Provide the [x, y] coordinate of the cell's center where the given text is located.  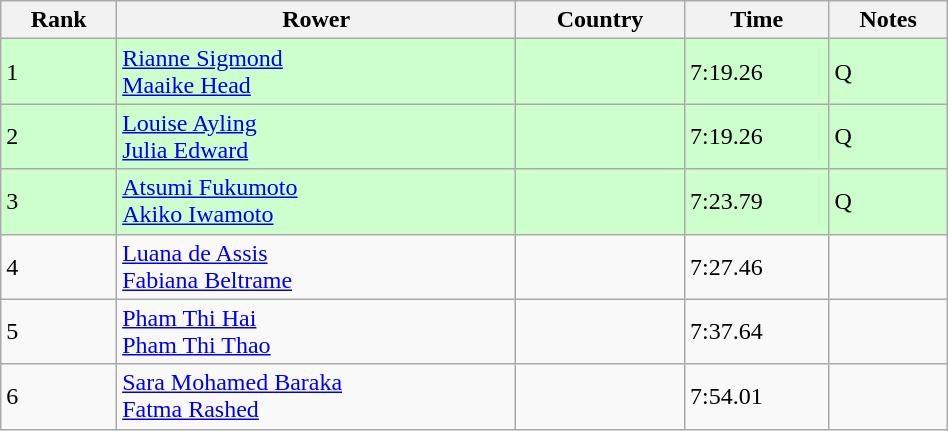
Time [756, 20]
Notes [888, 20]
5 [59, 332]
Rank [59, 20]
Atsumi FukumotoAkiko Iwamoto [316, 202]
7:23.79 [756, 202]
Country [600, 20]
7:27.46 [756, 266]
Rower [316, 20]
Louise AylingJulia Edward [316, 136]
Luana de AssisFabiana Beltrame [316, 266]
4 [59, 266]
Rianne SigmondMaaike Head [316, 72]
1 [59, 72]
6 [59, 396]
7:54.01 [756, 396]
Sara Mohamed BarakaFatma Rashed [316, 396]
Pham Thi HaiPham Thi Thao [316, 332]
7:37.64 [756, 332]
2 [59, 136]
3 [59, 202]
